Output the (X, Y) coordinate of the center of the cell containing the given text.  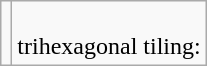
trihexagonal tiling: (109, 34)
